Detect which cell encompasses the target text, then output its (X, Y) center coordinate. 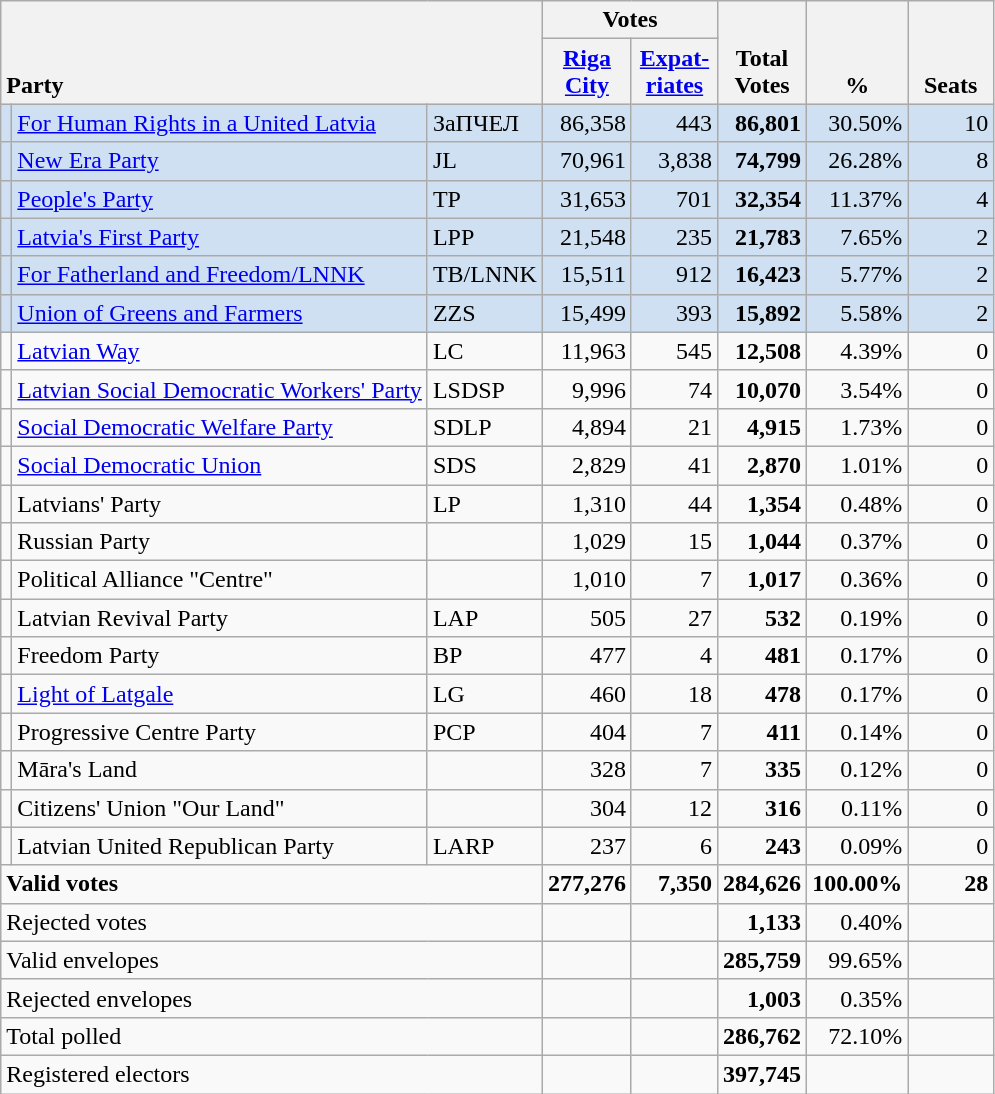
460 (586, 694)
8 (951, 161)
JL (484, 161)
4.39% (858, 351)
100.00% (858, 884)
12,508 (762, 351)
286,762 (762, 1036)
397,745 (762, 1074)
0.48% (858, 503)
285,759 (762, 960)
9,996 (586, 389)
477 (586, 656)
Union of Greens and Farmers (220, 313)
304 (586, 808)
Light of Latgale (220, 694)
235 (674, 237)
10,070 (762, 389)
10 (951, 123)
1.01% (858, 465)
0.14% (858, 732)
Valid votes (272, 884)
Latvian Social Democratic Workers' Party (220, 389)
15,892 (762, 313)
404 (586, 732)
ЗаПЧЕЛ (484, 123)
Total Votes (762, 52)
0.40% (858, 922)
32,354 (762, 199)
481 (762, 656)
Progressive Centre Party (220, 732)
Latvia's First Party (220, 237)
27 (674, 618)
12 (674, 808)
545 (674, 351)
393 (674, 313)
LPP (484, 237)
LSDSP (484, 389)
0.09% (858, 846)
4,915 (762, 427)
15,511 (586, 275)
LC (484, 351)
72.10% (858, 1036)
478 (762, 694)
31,653 (586, 199)
Rejected envelopes (272, 998)
Latvians' Party (220, 503)
443 (674, 123)
LP (484, 503)
Party (272, 52)
21,548 (586, 237)
0.37% (858, 542)
28 (951, 884)
PCP (484, 732)
41 (674, 465)
0.36% (858, 580)
1,029 (586, 542)
1,354 (762, 503)
% (858, 52)
237 (586, 846)
26.28% (858, 161)
SDS (484, 465)
335 (762, 770)
Latvian Revival Party (220, 618)
3,838 (674, 161)
0.35% (858, 998)
16,423 (762, 275)
Russian Party (220, 542)
15 (674, 542)
LARP (484, 846)
Latvian United Republican Party (220, 846)
Social Democratic Union (220, 465)
For Human Rights in a United Latvia (220, 123)
0.11% (858, 808)
Votes (630, 20)
4,894 (586, 427)
BP (484, 656)
ZZS (484, 313)
1,010 (586, 580)
6 (674, 846)
1,017 (762, 580)
44 (674, 503)
5.58% (858, 313)
LAP (484, 618)
Registered electors (272, 1074)
5.77% (858, 275)
TB/LNNK (484, 275)
1,003 (762, 998)
284,626 (762, 884)
For Fatherland and Freedom/LNNK (220, 275)
74 (674, 389)
11.37% (858, 199)
1,310 (586, 503)
1.73% (858, 427)
Valid envelopes (272, 960)
505 (586, 618)
243 (762, 846)
Expat- riates (674, 72)
7,350 (674, 884)
912 (674, 275)
SDLP (484, 427)
7.65% (858, 237)
1,133 (762, 922)
74,799 (762, 161)
86,358 (586, 123)
Citizens' Union "Our Land" (220, 808)
Māra's Land (220, 770)
Seats (951, 52)
Latvian Way (220, 351)
Rejected votes (272, 922)
30.50% (858, 123)
3.54% (858, 389)
328 (586, 770)
Total polled (272, 1036)
86,801 (762, 123)
1,044 (762, 542)
People's Party (220, 199)
21 (674, 427)
LG (484, 694)
316 (762, 808)
TP (484, 199)
2,829 (586, 465)
21,783 (762, 237)
New Era Party (220, 161)
99.65% (858, 960)
Political Alliance "Centre" (220, 580)
15,499 (586, 313)
Freedom Party (220, 656)
277,276 (586, 884)
2,870 (762, 465)
701 (674, 199)
0.12% (858, 770)
411 (762, 732)
11,963 (586, 351)
Social Democratic Welfare Party (220, 427)
18 (674, 694)
Riga City (586, 72)
0.19% (858, 618)
70,961 (586, 161)
532 (762, 618)
